Extract the [X, Y] coordinate from the center of the cell holding the provided text.  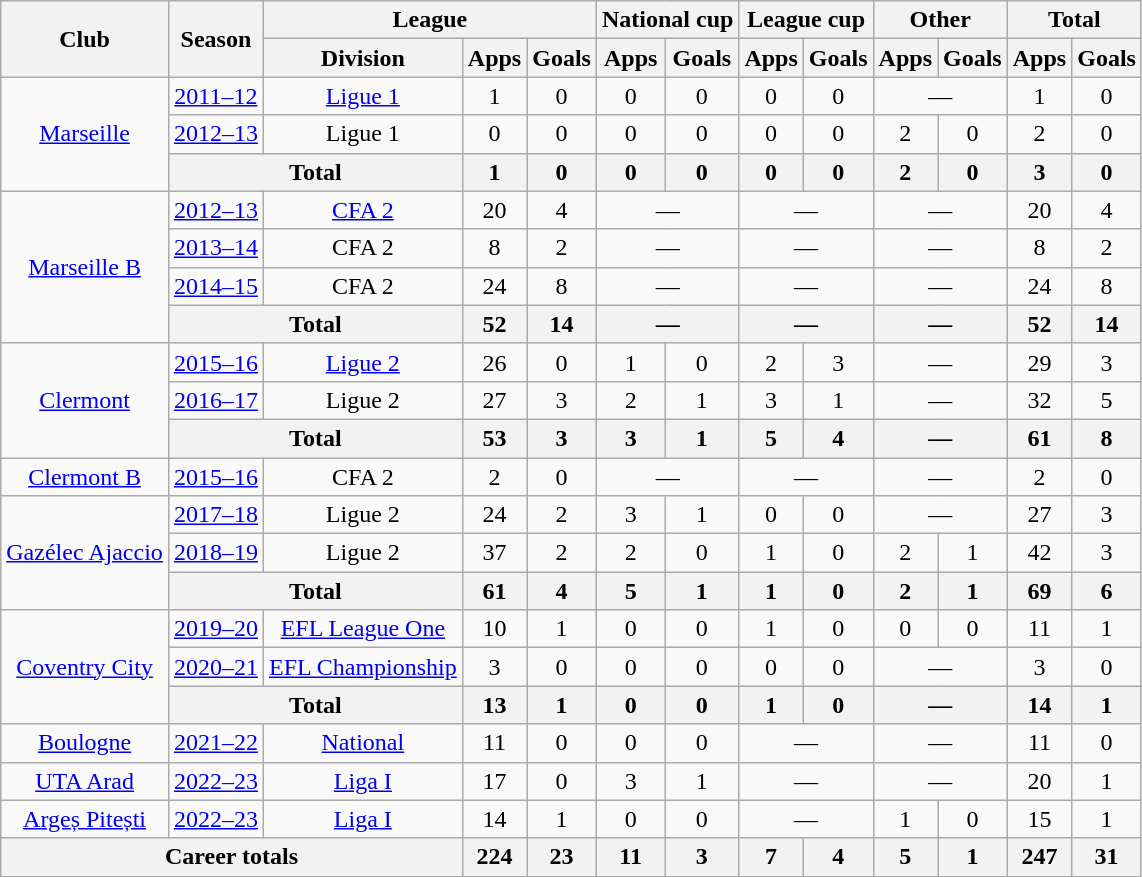
10 [494, 629]
2018–19 [216, 553]
National [362, 743]
2014–15 [216, 286]
2019–20 [216, 629]
6 [1107, 591]
37 [494, 553]
2011–12 [216, 96]
Argeș Pitești [85, 819]
National cup [667, 20]
26 [494, 362]
32 [1039, 400]
League cup [806, 20]
23 [562, 857]
2016–17 [216, 400]
31 [1107, 857]
UTA Arad [85, 781]
7 [771, 857]
Coventry City [85, 667]
2021–22 [216, 743]
53 [494, 438]
17 [494, 781]
EFL League One [362, 629]
Boulogne [85, 743]
Club [85, 39]
2020–21 [216, 667]
247 [1039, 857]
224 [494, 857]
Career totals [232, 857]
2013–14 [216, 248]
Marseille [85, 134]
29 [1039, 362]
13 [494, 705]
Division [362, 58]
Clermont [85, 400]
2017–18 [216, 515]
Other [940, 20]
Gazélec Ajaccio [85, 553]
EFL Championship [362, 667]
15 [1039, 819]
69 [1039, 591]
Marseille B [85, 267]
Clermont B [85, 477]
Season [216, 39]
42 [1039, 553]
League [430, 20]
